Detect which cell encompasses the target text, then output its [X, Y] center coordinate. 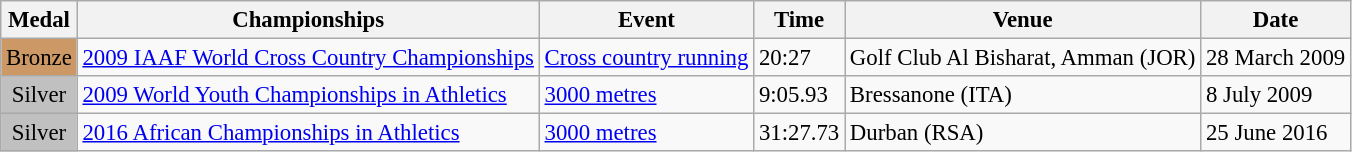
2009 IAAF World Cross Country Championships [308, 58]
25 June 2016 [1276, 133]
Medal [39, 20]
Bressanone (ITA) [1023, 95]
31:27.73 [800, 133]
20:27 [800, 58]
9:05.93 [800, 95]
Date [1276, 20]
Durban (RSA) [1023, 133]
Championships [308, 20]
Cross country running [646, 58]
Time [800, 20]
Event [646, 20]
2016 African Championships in Athletics [308, 133]
28 March 2009 [1276, 58]
Bronze [39, 58]
8 July 2009 [1276, 95]
2009 World Youth Championships in Athletics [308, 95]
Venue [1023, 20]
Golf Club Al Bisharat, Amman (JOR) [1023, 58]
